Return (x, y) of the center of cell containing provided text 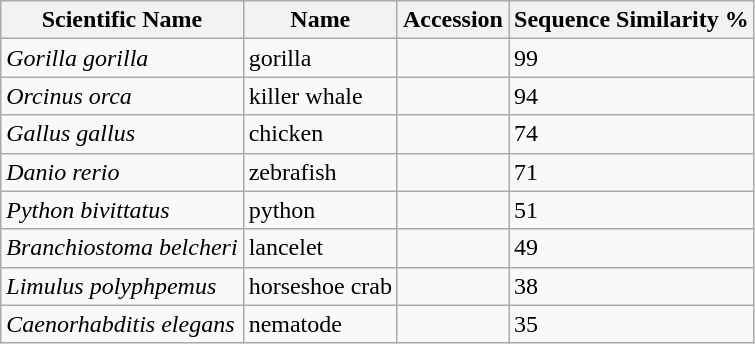
Gallus gallus (122, 134)
35 (631, 324)
Limulus polyphpemus (122, 286)
horseshoe crab (320, 286)
Python bivittatus (122, 210)
zebrafish (320, 172)
Orcinus orca (122, 96)
38 (631, 286)
51 (631, 210)
74 (631, 134)
killer whale (320, 96)
lancelet (320, 248)
49 (631, 248)
chicken (320, 134)
Branchiostoma belcheri (122, 248)
Danio rerio (122, 172)
99 (631, 58)
gorilla (320, 58)
Gorilla gorilla (122, 58)
Sequence Similarity % (631, 20)
Name (320, 20)
Accession (452, 20)
nematode (320, 324)
python (320, 210)
94 (631, 96)
Scientific Name (122, 20)
Caenorhabditis elegans (122, 324)
71 (631, 172)
